Search for the cell housing the specified text and yield its (x, y) center coordinate. 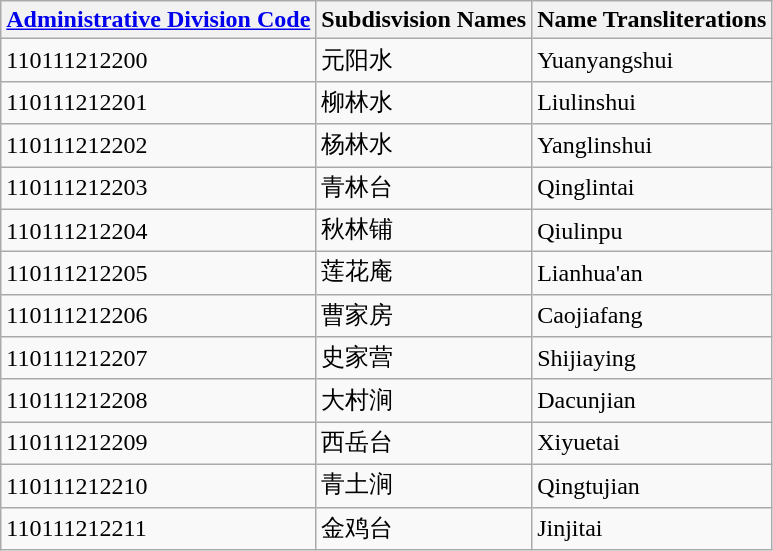
杨林水 (424, 146)
Yuanyangshui (652, 60)
Lianhua'an (652, 274)
Caojiafang (652, 316)
110111212201 (158, 102)
110111212200 (158, 60)
Xiyuetai (652, 444)
Subdisvision Names (424, 20)
110111212207 (158, 358)
110111212210 (158, 486)
青土涧 (424, 486)
Yanglinshui (652, 146)
元阳水 (424, 60)
110111212208 (158, 400)
110111212202 (158, 146)
110111212209 (158, 444)
金鸡台 (424, 528)
110111212205 (158, 274)
110111212211 (158, 528)
Name Transliterations (652, 20)
柳林水 (424, 102)
秋林铺 (424, 230)
Qinglintai (652, 188)
史家营 (424, 358)
110111212203 (158, 188)
莲花庵 (424, 274)
Jinjitai (652, 528)
曹家房 (424, 316)
110111212206 (158, 316)
Dacunjian (652, 400)
西岳台 (424, 444)
Shijiaying (652, 358)
Administrative Division Code (158, 20)
大村涧 (424, 400)
Liulinshui (652, 102)
Qiulinpu (652, 230)
Qingtujian (652, 486)
110111212204 (158, 230)
青林台 (424, 188)
